Extract the (X, Y) coordinate from the center of the cell holding the provided text.  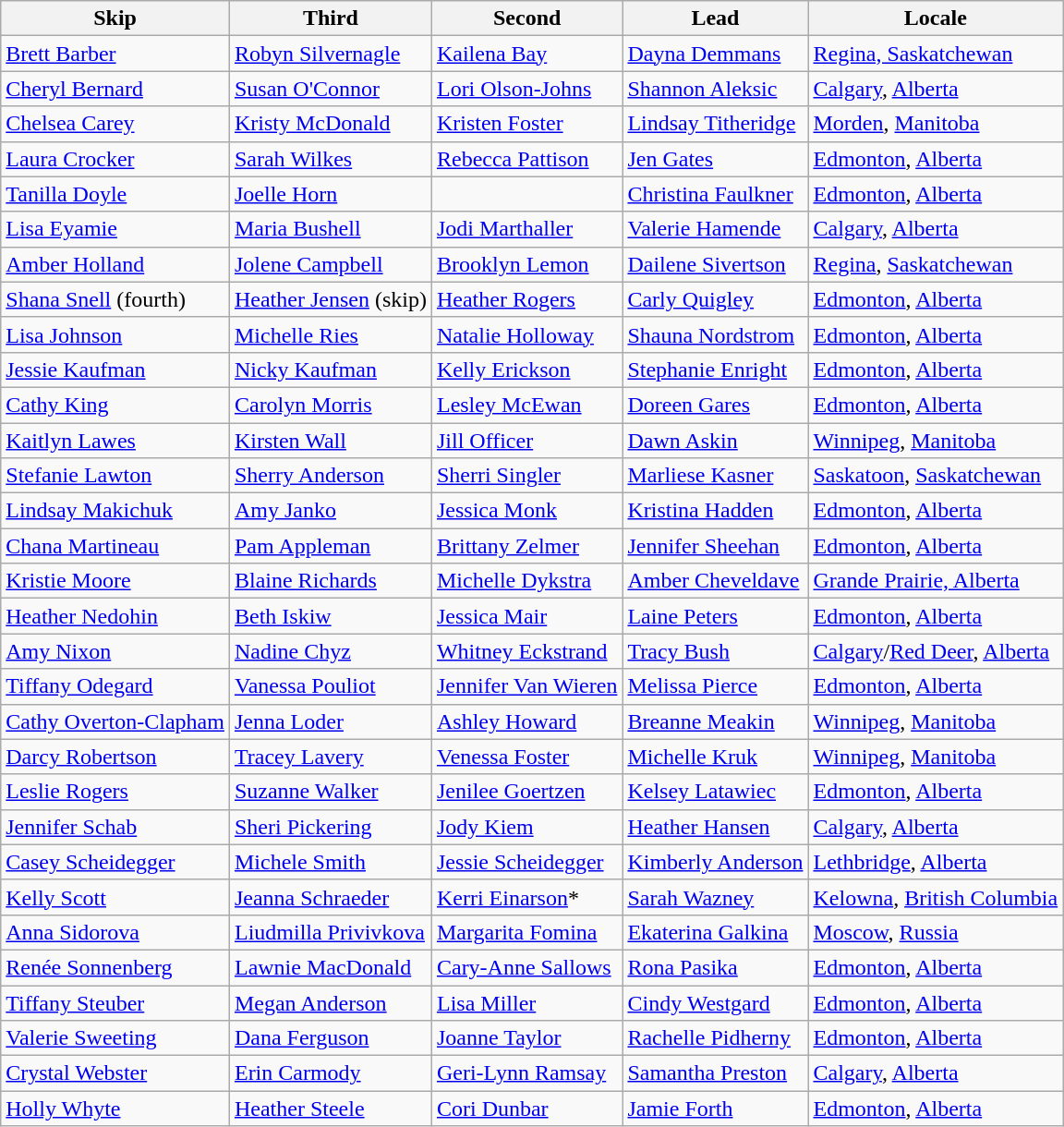
Locale (936, 18)
Jessica Monk (526, 511)
Brittany Zelmer (526, 546)
Carly Quigley (715, 299)
Dawn Askin (715, 441)
Holly Whyte (115, 1109)
Laura Crocker (115, 159)
Rachelle Pidherny (715, 1038)
Ekaterina Galkina (715, 932)
Maria Bushell (331, 229)
Jeanna Schraeder (331, 897)
Lori Olson-Johns (526, 89)
Kailena Bay (526, 54)
Grande Prairie, Alberta (936, 581)
Tracey Lavery (331, 757)
Lindsay Makichuk (115, 511)
Jennifer Sheehan (715, 546)
Lindsay Titheridge (715, 124)
Jennifer Schab (115, 827)
Cathy Overton-Clapham (115, 721)
Crystal Webster (115, 1073)
Nicky Kaufman (331, 370)
Renée Sonnenberg (115, 967)
Heather Hansen (715, 827)
Lesley McEwan (526, 405)
Sherri Singler (526, 476)
Melissa Pierce (715, 686)
Cori Dunbar (526, 1109)
Megan Anderson (331, 1002)
Kerri Einarson* (526, 897)
Morden, Manitoba (936, 124)
Cindy Westgard (715, 1002)
Lisa Eyamie (115, 229)
Jenna Loder (331, 721)
Shannon Aleksic (715, 89)
Anna Sidorova (115, 932)
Venessa Foster (526, 757)
Kelsey Latawiec (715, 792)
Skip (115, 18)
Jessie Scheidegger (526, 862)
Kelly Erickson (526, 370)
Erin Carmody (331, 1073)
Darcy Robertson (115, 757)
Tiffany Odegard (115, 686)
Moscow, Russia (936, 932)
Brett Barber (115, 54)
Amy Nixon (115, 651)
Michelle Dykstra (526, 581)
Chana Martineau (115, 546)
Stefanie Lawton (115, 476)
Michele Smith (331, 862)
Kaitlyn Lawes (115, 441)
Cathy King (115, 405)
Chelsea Carey (115, 124)
Cheryl Bernard (115, 89)
Leslie Rogers (115, 792)
Dailene Sivertson (715, 264)
Marliese Kasner (715, 476)
Lawnie MacDonald (331, 967)
Doreen Gares (715, 405)
Jennifer Van Wieren (526, 686)
Joanne Taylor (526, 1038)
Laine Peters (715, 616)
Lead (715, 18)
Second (526, 18)
Samantha Preston (715, 1073)
Amber Cheveldave (715, 581)
Christina Faulkner (715, 194)
Dana Ferguson (331, 1038)
Dayna Demmans (715, 54)
Breanne Meakin (715, 721)
Cary-Anne Sallows (526, 967)
Kimberly Anderson (715, 862)
Natalie Holloway (526, 334)
Jenilee Goertzen (526, 792)
Susan O'Connor (331, 89)
Blaine Richards (331, 581)
Lisa Miller (526, 1002)
Jessica Mair (526, 616)
Kristie Moore (115, 581)
Suzanne Walker (331, 792)
Amy Janko (331, 511)
Shauna Nordstrom (715, 334)
Sarah Wazney (715, 897)
Valerie Hamende (715, 229)
Rebecca Pattison (526, 159)
Jessie Kaufman (115, 370)
Valerie Sweeting (115, 1038)
Third (331, 18)
Kelly Scott (115, 897)
Kristina Hadden (715, 511)
Kristen Foster (526, 124)
Tanilla Doyle (115, 194)
Heather Nedohin (115, 616)
Sarah Wilkes (331, 159)
Lisa Johnson (115, 334)
Robyn Silvernagle (331, 54)
Sherry Anderson (331, 476)
Calgary/Red Deer, Alberta (936, 651)
Kirsten Wall (331, 441)
Heather Jensen (skip) (331, 299)
Pam Appleman (331, 546)
Joelle Horn (331, 194)
Tiffany Steuber (115, 1002)
Liudmilla Privivkova (331, 932)
Jill Officer (526, 441)
Kristy McDonald (331, 124)
Jamie Forth (715, 1109)
Rona Pasika (715, 967)
Stephanie Enright (715, 370)
Ashley Howard (526, 721)
Margarita Fomina (526, 932)
Beth Iskiw (331, 616)
Jody Kiem (526, 827)
Geri-Lynn Ramsay (526, 1073)
Casey Scheidegger (115, 862)
Saskatoon, Saskatchewan (936, 476)
Jolene Campbell (331, 264)
Kelowna, British Columbia (936, 897)
Heather Rogers (526, 299)
Brooklyn Lemon (526, 264)
Amber Holland (115, 264)
Tracy Bush (715, 651)
Sheri Pickering (331, 827)
Carolyn Morris (331, 405)
Michelle Kruk (715, 757)
Whitney Eckstrand (526, 651)
Heather Steele (331, 1109)
Michelle Ries (331, 334)
Nadine Chyz (331, 651)
Shana Snell (fourth) (115, 299)
Vanessa Pouliot (331, 686)
Jen Gates (715, 159)
Lethbridge, Alberta (936, 862)
Jodi Marthaller (526, 229)
